Detect which cell encompasses the target text, then output its (X, Y) center coordinate. 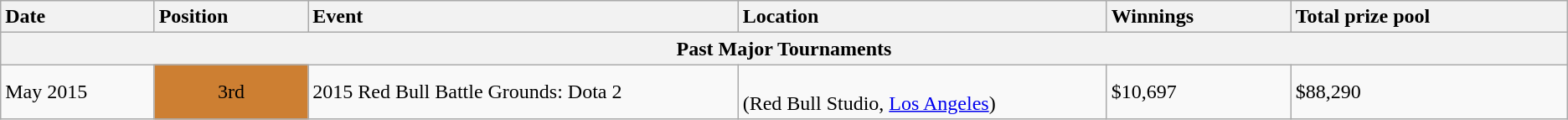
Past Major Tournaments (784, 49)
May 2015 (77, 92)
(Red Bull Studio, Los Angeles) (922, 92)
Event (523, 17)
$88,290 (1429, 92)
Location (922, 17)
$10,697 (1199, 92)
3rd (231, 92)
2015 Red Bull Battle Grounds: Dota 2 (523, 92)
Position (231, 17)
Winnings (1199, 17)
Date (77, 17)
Total prize pool (1429, 17)
